Capture the cell that displays the provided text and extract its (x, y) central coordinate. 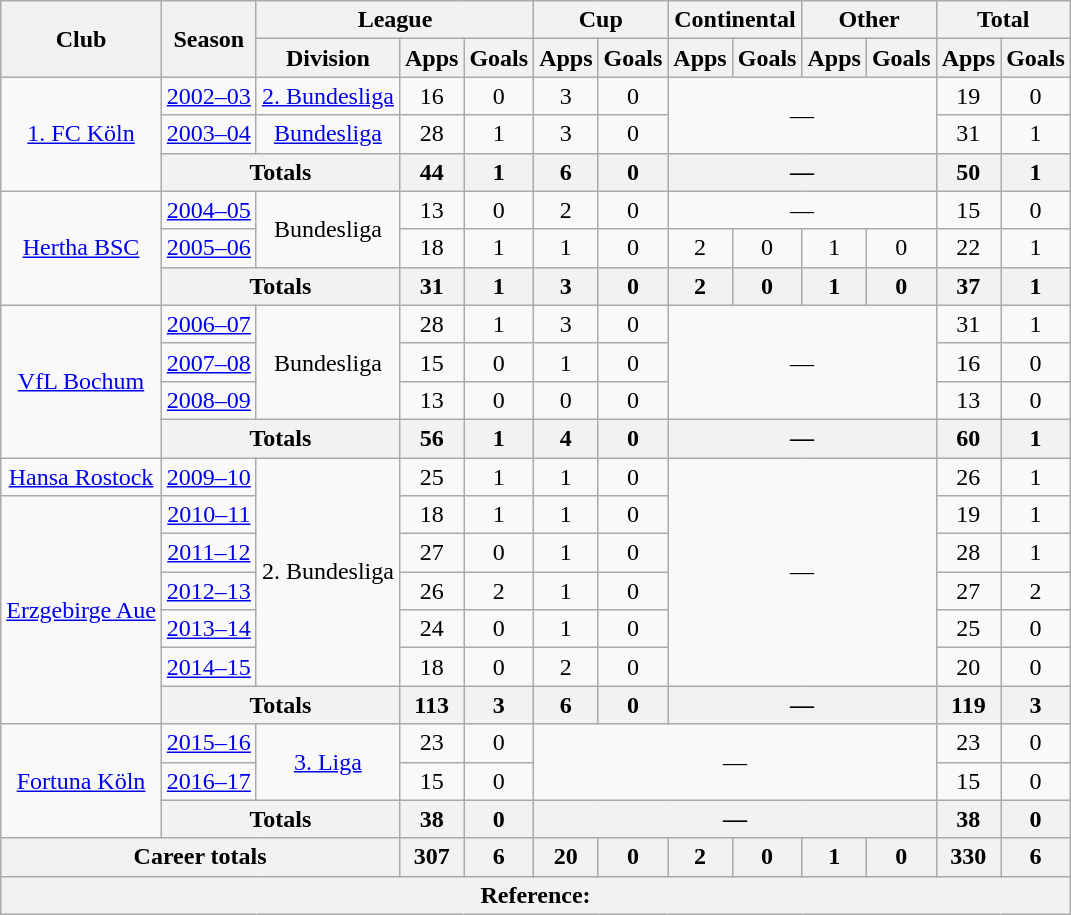
24 (431, 629)
Hansa Rostock (82, 477)
2010–11 (208, 515)
1. FC Köln (82, 134)
2004–05 (208, 210)
2009–10 (208, 477)
Continental (735, 20)
Cup (601, 20)
Hertha BSC (82, 248)
307 (431, 857)
37 (968, 286)
113 (431, 705)
2011–12 (208, 553)
Reference: (536, 895)
Total (1003, 20)
2015–16 (208, 743)
Other (869, 20)
2008–09 (208, 400)
2007–08 (208, 362)
2013–14 (208, 629)
2003–04 (208, 134)
2012–13 (208, 591)
Career totals (200, 857)
44 (431, 172)
VfL Bochum (82, 381)
2006–07 (208, 324)
Club (82, 39)
Season (208, 39)
Division (328, 58)
2005–06 (208, 248)
60 (968, 438)
22 (968, 248)
2014–15 (208, 667)
2002–03 (208, 96)
Fortuna Köln (82, 781)
League (394, 20)
330 (968, 857)
Erzgebirge Aue (82, 610)
4 (566, 438)
3. Liga (328, 762)
56 (431, 438)
50 (968, 172)
119 (968, 705)
2016–17 (208, 781)
